Determine the [x, y] coordinate at the center of the cell enclosing the given text.  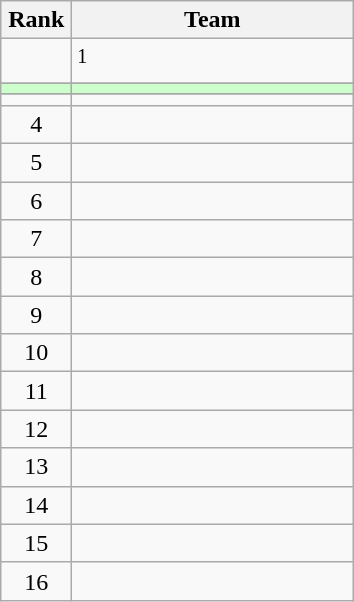
6 [36, 201]
8 [36, 277]
15 [36, 543]
16 [36, 581]
13 [36, 467]
10 [36, 353]
14 [36, 505]
4 [36, 124]
1 [212, 62]
9 [36, 315]
7 [36, 239]
Rank [36, 20]
Team [212, 20]
11 [36, 391]
12 [36, 429]
5 [36, 163]
